From the cell containing the given text, extract its center point as [x, y] coordinate. 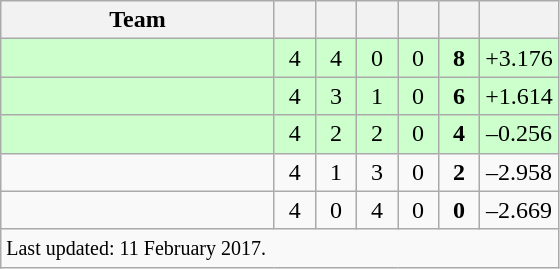
–0.256 [520, 134]
+1.614 [520, 96]
–2.669 [520, 210]
Last updated: 11 February 2017. [280, 248]
Team [138, 20]
+3.176 [520, 58]
6 [460, 96]
–2.958 [520, 172]
8 [460, 58]
